Provide the [x, y] coordinate of the cell's center where the given text is located.  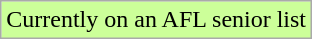
Currently on an AFL senior list [156, 20]
